Search for the cell housing the specified text and yield its (X, Y) center coordinate. 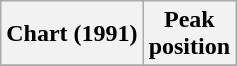
Peak position (189, 34)
Chart (1991) (72, 34)
